Pinpoint the cell where the given text exists, returning its [X, Y] midpoint coordinate. 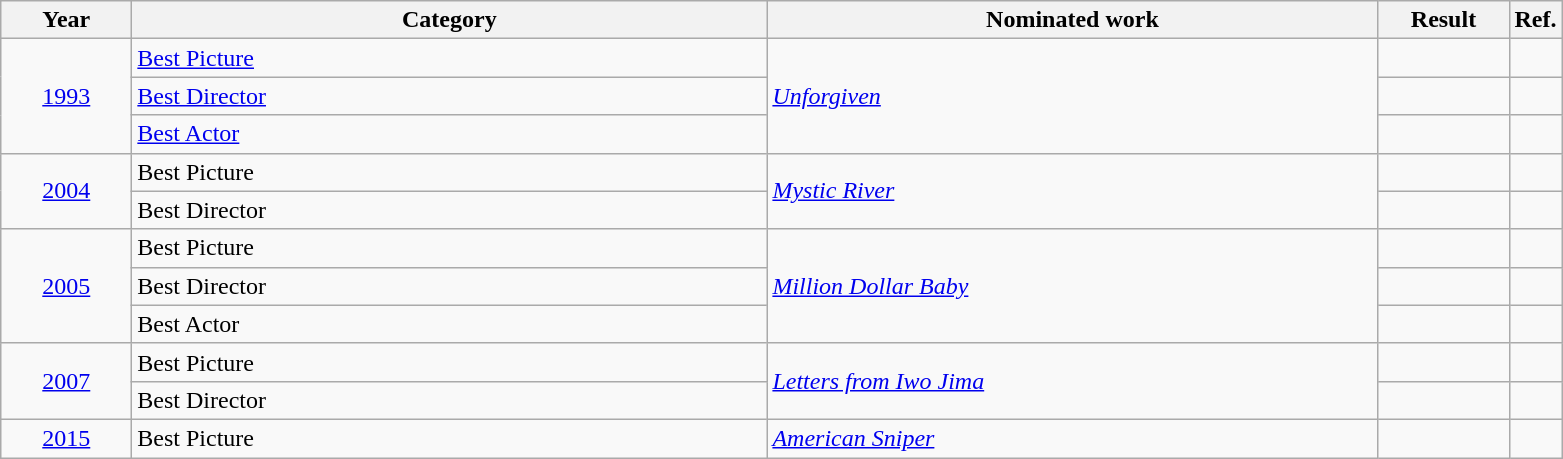
Nominated work [1072, 20]
American Sniper [1072, 438]
Mystic River [1072, 191]
Letters from Iwo Jima [1072, 381]
Category [450, 20]
1993 [66, 96]
Result [1444, 20]
2015 [66, 438]
Year [66, 20]
Ref. [1536, 20]
Unforgiven [1072, 96]
2005 [66, 286]
2007 [66, 381]
2004 [66, 191]
Million Dollar Baby [1072, 286]
